Pinpoint the cell where the given text exists, returning its (X, Y) midpoint coordinate. 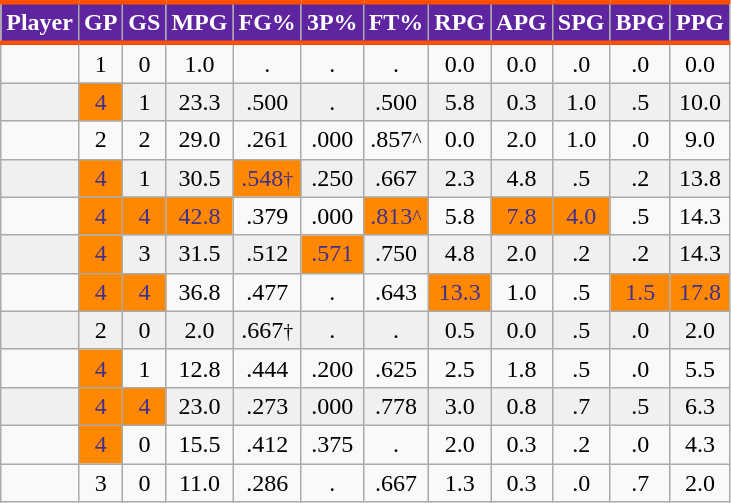
6.3 (700, 406)
15.5 (200, 444)
.412 (267, 444)
.375 (332, 444)
BPG (640, 22)
0.5 (460, 330)
.625 (396, 368)
1.5 (640, 292)
GP (100, 22)
RPG (460, 22)
.477 (267, 292)
FG% (267, 22)
.286 (267, 483)
.571 (332, 254)
5.5 (700, 368)
MPG (200, 22)
4.3 (700, 444)
.857^ (396, 140)
.379 (267, 216)
17.8 (700, 292)
.813^ (396, 216)
.444 (267, 368)
FT% (396, 22)
.667† (267, 330)
3.0 (460, 406)
.512 (267, 254)
12.8 (200, 368)
4.0 (581, 216)
PPG (700, 22)
31.5 (200, 254)
.750 (396, 254)
13.8 (700, 178)
APG (522, 22)
42.8 (200, 216)
.250 (332, 178)
1.3 (460, 483)
.778 (396, 406)
2.5 (460, 368)
7.8 (522, 216)
0.8 (522, 406)
.643 (396, 292)
9.0 (700, 140)
23.3 (200, 102)
1.8 (522, 368)
36.8 (200, 292)
.273 (267, 406)
3P% (332, 22)
11.0 (200, 483)
.200 (332, 368)
.261 (267, 140)
23.0 (200, 406)
29.0 (200, 140)
10.0 (700, 102)
30.5 (200, 178)
2.3 (460, 178)
13.3 (460, 292)
SPG (581, 22)
GS (144, 22)
Player (40, 22)
.548† (267, 178)
